Pinpoint the cell where the given text exists, returning its [x, y] midpoint coordinate. 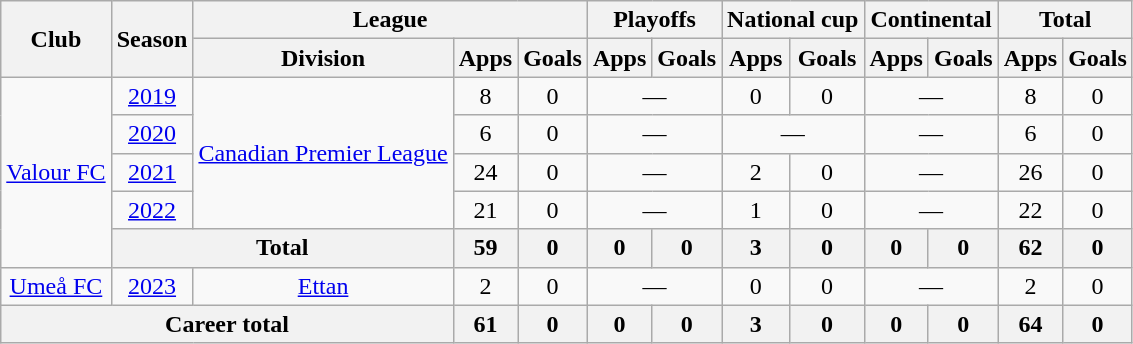
National cup [793, 20]
62 [1030, 248]
1 [756, 210]
Canadian Premier League [323, 153]
24 [485, 172]
2022 [152, 210]
64 [1030, 324]
22 [1030, 210]
Season [152, 39]
26 [1030, 172]
61 [485, 324]
League [390, 20]
Valour FC [56, 172]
Career total [227, 324]
Ettan [323, 286]
Club [56, 39]
59 [485, 248]
Umeå FC [56, 286]
Continental [931, 20]
Division [323, 58]
Playoffs [654, 20]
21 [485, 210]
2023 [152, 286]
2019 [152, 96]
2020 [152, 134]
2021 [152, 172]
